Scan for the cell matching the given text and deliver its (x, y) coordinate at center. 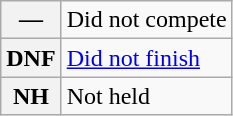
— (31, 20)
DNF (31, 58)
Not held (146, 96)
Did not compete (146, 20)
Did not finish (146, 58)
NH (31, 96)
